Return [X, Y] of the center of cell containing provided text 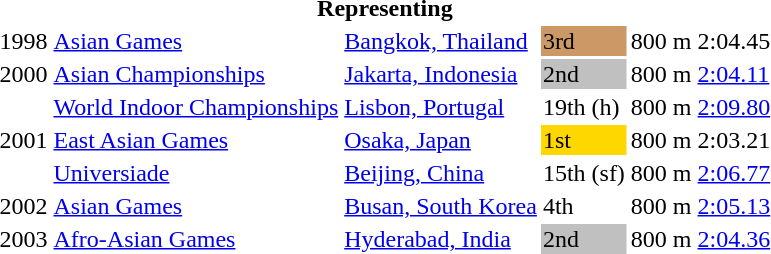
15th (sf) [584, 173]
3rd [584, 41]
East Asian Games [196, 140]
Hyderabad, India [441, 239]
Universiade [196, 173]
Osaka, Japan [441, 140]
Jakarta, Indonesia [441, 74]
Afro-Asian Games [196, 239]
Busan, South Korea [441, 206]
19th (h) [584, 107]
Bangkok, Thailand [441, 41]
4th [584, 206]
World Indoor Championships [196, 107]
Lisbon, Portugal [441, 107]
Asian Championships [196, 74]
Beijing, China [441, 173]
1st [584, 140]
